From the cell containing the given text, extract its center point as [x, y] coordinate. 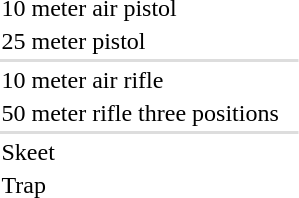
10 meter air rifle [140, 80]
25 meter pistol [140, 41]
Skeet [140, 152]
50 meter rifle three positions [140, 113]
